Extract the (x, y) coordinate from the center of the cell holding the provided text.  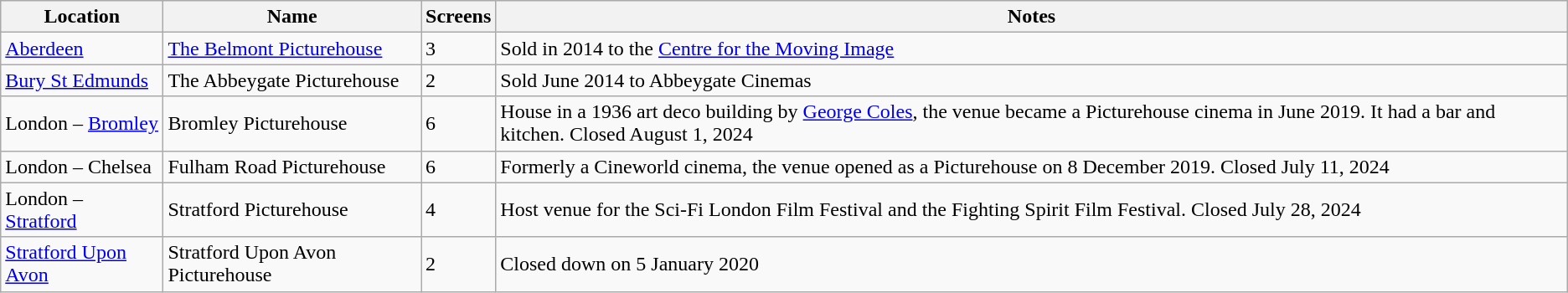
London – Bromley (82, 124)
Notes (1032, 17)
Stratford Upon Avon Picturehouse (292, 265)
4 (459, 209)
Formerly a Cineworld cinema, the venue opened as a Picturehouse on 8 December 2019. Closed July 11, 2024 (1032, 167)
Screens (459, 17)
London – Stratford (82, 209)
The Abbeygate Picturehouse (292, 80)
Aberdeen (82, 49)
Fulham Road Picturehouse (292, 167)
Sold in 2014 to the Centre for the Moving Image (1032, 49)
Stratford Upon Avon (82, 265)
Name (292, 17)
Location (82, 17)
Stratford Picturehouse (292, 209)
Sold June 2014 to Abbeygate Cinemas (1032, 80)
Bury St Edmunds (82, 80)
Host venue for the Sci-Fi London Film Festival and the Fighting Spirit Film Festival. Closed July 28, 2024 (1032, 209)
Closed down on 5 January 2020 (1032, 265)
3 (459, 49)
The Belmont Picturehouse (292, 49)
London – Chelsea (82, 167)
Bromley Picturehouse (292, 124)
